Find where the given text appears and provide that cell's center as [X, Y] coordinate. 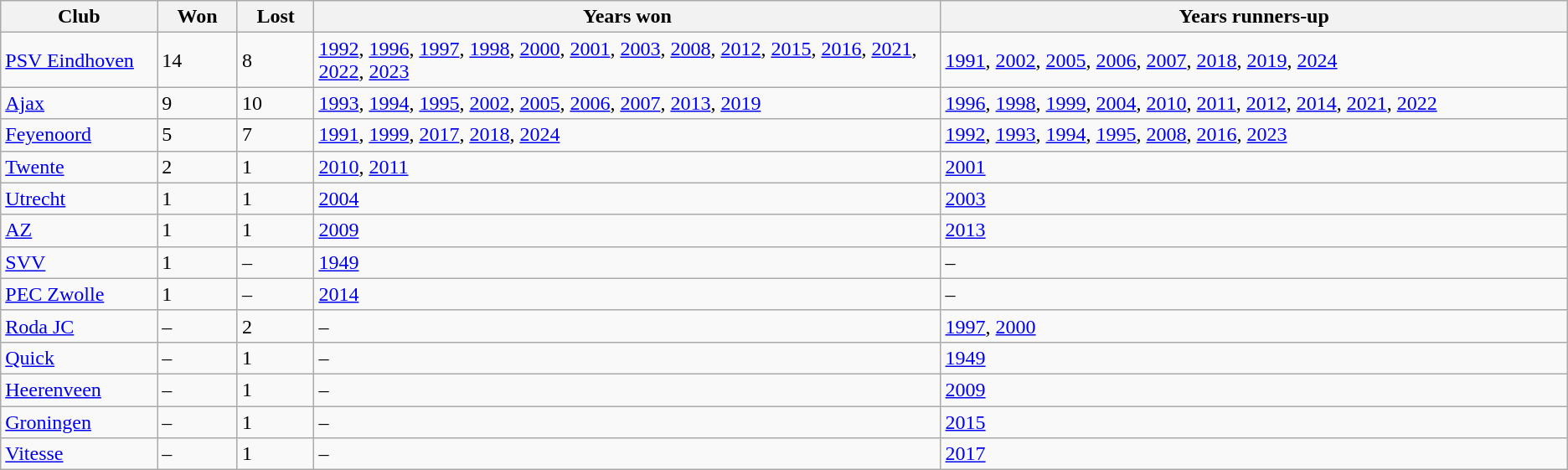
10 [275, 103]
14 [198, 60]
2003 [1254, 199]
1991, 2002, 2005, 2006, 2007, 2018, 2019, 2024 [1254, 60]
Utrecht [79, 199]
Twente [79, 167]
2010, 2011 [627, 167]
2017 [1254, 454]
Lost [275, 17]
2013 [1254, 230]
2014 [627, 294]
SVV [79, 262]
PEC Zwolle [79, 294]
2004 [627, 199]
8 [275, 60]
7 [275, 135]
Club [79, 17]
1991, 1999, 2017, 2018, 2024 [627, 135]
Vitesse [79, 454]
Years won [627, 17]
Won [198, 17]
9 [198, 103]
1996, 1998, 1999, 2004, 2010, 2011, 2012, 2014, 2021, 2022 [1254, 103]
Ajax [79, 103]
5 [198, 135]
1993, 1994, 1995, 2002, 2005, 2006, 2007, 2013, 2019 [627, 103]
1997, 2000 [1254, 326]
2001 [1254, 167]
Feyenoord [79, 135]
1992, 1996, 1997, 1998, 2000, 2001, 2003, 2008, 2012, 2015, 2016, 2021, 2022, 2023 [627, 60]
Groningen [79, 421]
2015 [1254, 421]
Roda JC [79, 326]
PSV Eindhoven [79, 60]
Heerenveen [79, 390]
Quick [79, 358]
1992, 1993, 1994, 1995, 2008, 2016, 2023 [1254, 135]
AZ [79, 230]
Years runners-up [1254, 17]
